Provide the [X, Y] coordinate of the cell's center where the given text is located.  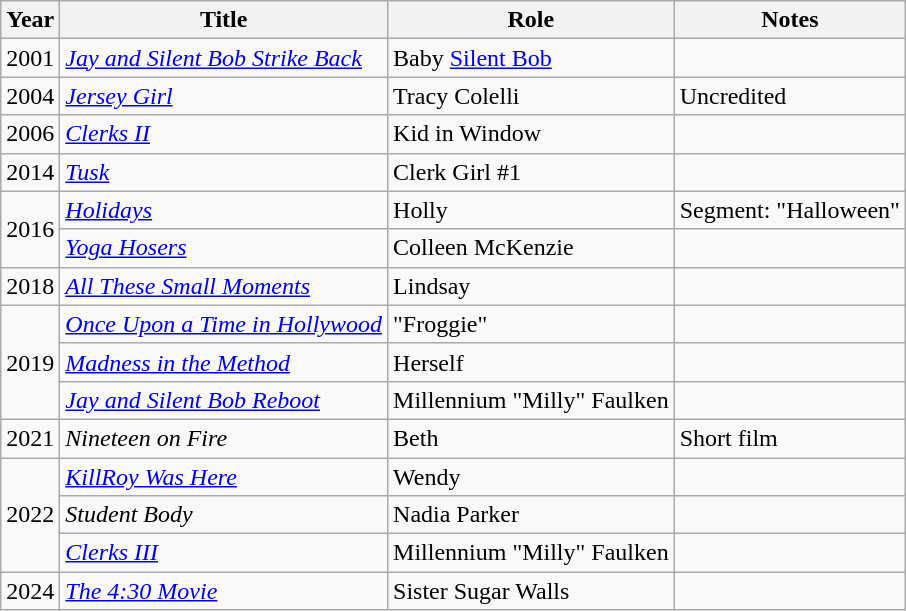
Clerk Girl #1 [532, 172]
2018 [30, 286]
2001 [30, 58]
Wendy [532, 477]
KillRoy Was Here [224, 477]
Yoga Hosers [224, 248]
Tracy Colelli [532, 96]
Baby Silent Bob [532, 58]
Student Body [224, 515]
Year [30, 20]
2014 [30, 172]
Sister Sugar Walls [532, 591]
"Froggie" [532, 324]
Herself [532, 362]
Colleen McKenzie [532, 248]
2006 [30, 134]
Role [532, 20]
Beth [532, 438]
Tusk [224, 172]
Holly [532, 210]
Once Upon a Time in Hollywood [224, 324]
Uncredited [790, 96]
Lindsay [532, 286]
Clerks II [224, 134]
Nineteen on Fire [224, 438]
2016 [30, 229]
All These Small Moments [224, 286]
Nadia Parker [532, 515]
2019 [30, 362]
Kid in Window [532, 134]
Jersey Girl [224, 96]
Title [224, 20]
Notes [790, 20]
Jay and Silent Bob Reboot [224, 400]
Holidays [224, 210]
Short film [790, 438]
2004 [30, 96]
Madness in the Method [224, 362]
2022 [30, 515]
2024 [30, 591]
Clerks III [224, 553]
Segment: "Halloween" [790, 210]
The 4:30 Movie [224, 591]
Jay and Silent Bob Strike Back [224, 58]
2021 [30, 438]
